Identify which cell holds the provided text, then report its (X, Y) central coordinate. 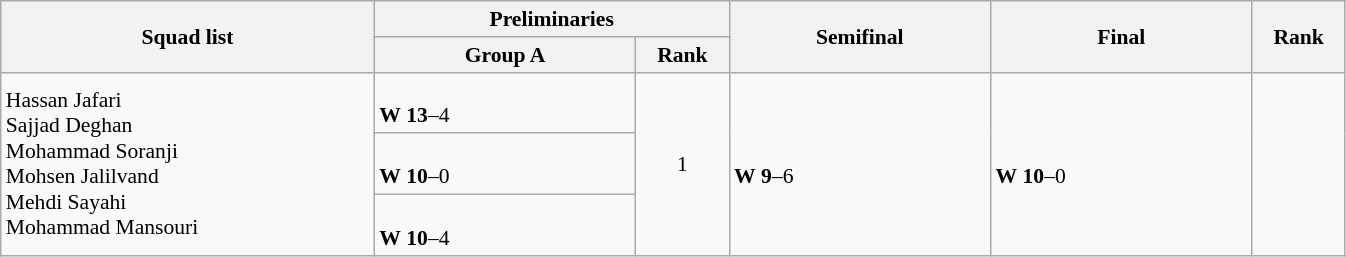
Final (1120, 36)
1 (682, 164)
Preliminaries (552, 19)
W 9–6 (860, 164)
Hassan JafariSajjad DeghanMohammad Soranji Mohsen JalilvandMehdi SayahiMohammad Mansouri (188, 164)
Semifinal (860, 36)
W 13–4 (504, 102)
W 10–4 (504, 226)
Squad list (188, 36)
Group A (504, 55)
